Extract the (x, y) coordinate from the center of the cell holding the provided text.  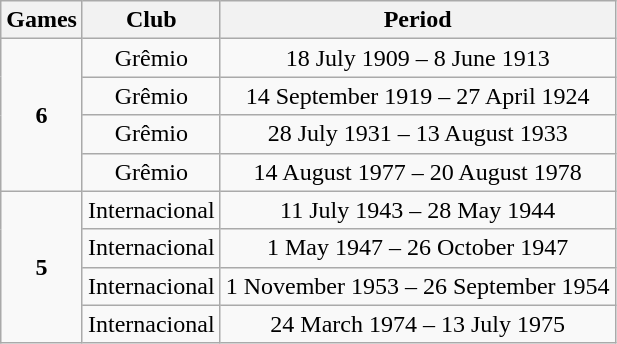
Club (151, 20)
24 March 1974 – 13 July 1975 (418, 324)
1 November 1953 – 26 September 1954 (418, 286)
Games (42, 20)
5 (42, 267)
28 July 1931 – 13 August 1933 (418, 134)
14 September 1919 – 27 April 1924 (418, 96)
Period (418, 20)
6 (42, 115)
14 August 1977 – 20 August 1978 (418, 172)
11 July 1943 – 28 May 1944 (418, 210)
1 May 1947 – 26 October 1947 (418, 248)
18 July 1909 – 8 June 1913 (418, 58)
